Return [X, Y] of the center of cell containing provided text 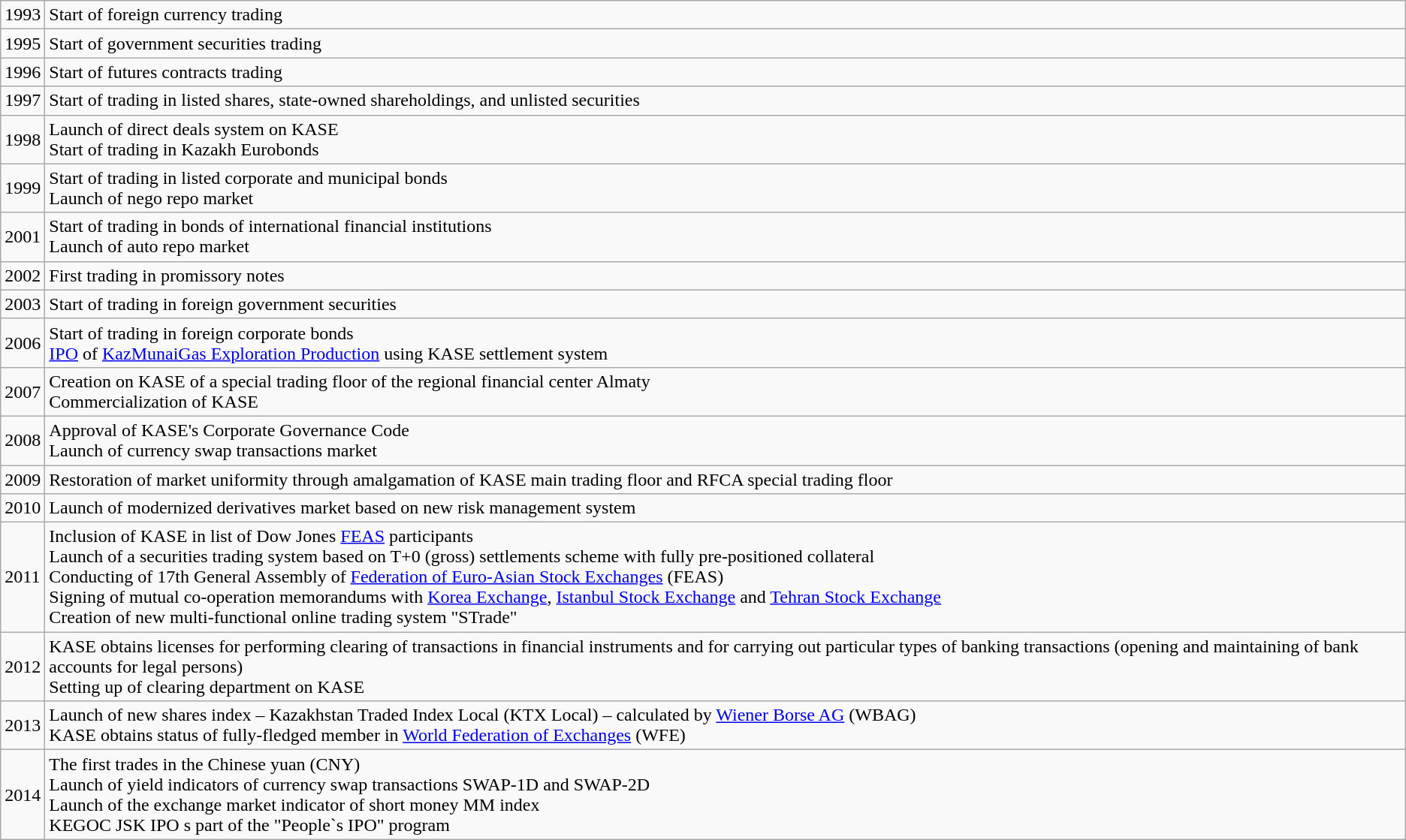
2012 [23, 667]
Restoration of market uniformity through amalgamation of KASE main trading floor and RFCA special trading floor [726, 480]
1996 [23, 72]
2010 [23, 508]
2014 [23, 794]
Start of trading in bonds of international financial institutionsLaunch of auto repo market [726, 237]
2006 [23, 342]
2002 [23, 275]
Start of trading in listed corporate and municipal bondsLaunch of nego repo market [726, 188]
Start of trading in listed shares, state-owned shareholdings, and unlisted securities [726, 101]
Launch of direct deals system on KASEStart of trading in Kazakh Eurobonds [726, 140]
Start of trading in foreign government securities [726, 304]
Start of government securities trading [726, 44]
Start of foreign currency trading [726, 15]
2011 [23, 577]
1999 [23, 188]
First trading in promissory notes [726, 275]
2008 [23, 440]
2013 [23, 725]
Launch of modernized derivatives market based on new risk management system [726, 508]
1997 [23, 101]
2003 [23, 304]
Start of futures contracts trading [726, 72]
Creation on KASE of a special trading floor of the regional financial center AlmatyCommercialization of KASE [726, 392]
Start of trading in foreign corporate bondsIPO of KazMunaiGas Exploration Production using KASE settlement system [726, 342]
Approval of KASE's Corporate Governance CodeLaunch of currency swap transactions market [726, 440]
1998 [23, 140]
1993 [23, 15]
2001 [23, 237]
2007 [23, 392]
1995 [23, 44]
2009 [23, 480]
